Return the [X, Y] coordinate for the center point of the cell that contains the specified text.  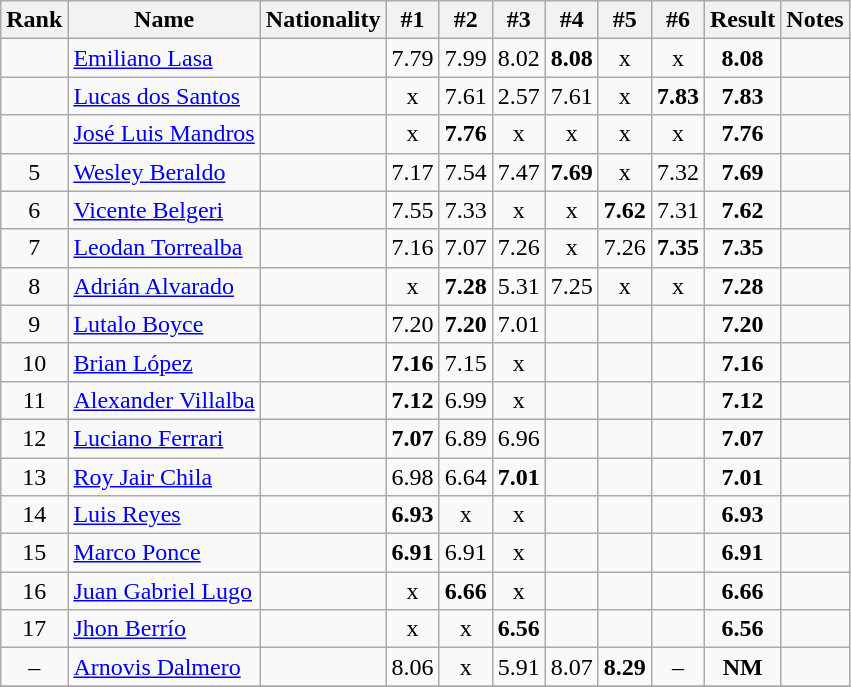
6.98 [412, 477]
7.55 [412, 210]
Wesley Beraldo [164, 172]
Notes [815, 20]
6 [34, 210]
NM [742, 667]
13 [34, 477]
Arnovis Dalmero [164, 667]
#3 [518, 20]
5 [34, 172]
7.31 [678, 210]
7 [34, 248]
#4 [572, 20]
17 [34, 629]
Juan Gabriel Lugo [164, 591]
7.79 [412, 58]
Lutalo Boyce [164, 324]
8 [34, 286]
15 [34, 553]
7.32 [678, 172]
#2 [466, 20]
Nationality [323, 20]
7.25 [572, 286]
7.17 [412, 172]
12 [34, 438]
Emiliano Lasa [164, 58]
Jhon Berrío [164, 629]
8.06 [412, 667]
Vicente Belgeri [164, 210]
Adrián Alvarado [164, 286]
Luciano Ferrari [164, 438]
5.31 [518, 286]
Brian López [164, 362]
7.54 [466, 172]
7.99 [466, 58]
#5 [624, 20]
7.15 [466, 362]
8.29 [624, 667]
9 [34, 324]
8.02 [518, 58]
José Luis Mandros [164, 134]
Rank [34, 20]
Alexander Villalba [164, 400]
11 [34, 400]
#6 [678, 20]
Name [164, 20]
6.89 [466, 438]
6.96 [518, 438]
6.64 [466, 477]
Luis Reyes [164, 515]
14 [34, 515]
10 [34, 362]
#1 [412, 20]
16 [34, 591]
7.33 [466, 210]
5.91 [518, 667]
2.57 [518, 96]
Result [742, 20]
6.99 [466, 400]
Leodan Torrealba [164, 248]
7.47 [518, 172]
Roy Jair Chila [164, 477]
8.07 [572, 667]
Lucas dos Santos [164, 96]
Marco Ponce [164, 553]
